For the text-containing cell, return its midpoint in (x, y) coordinate format. 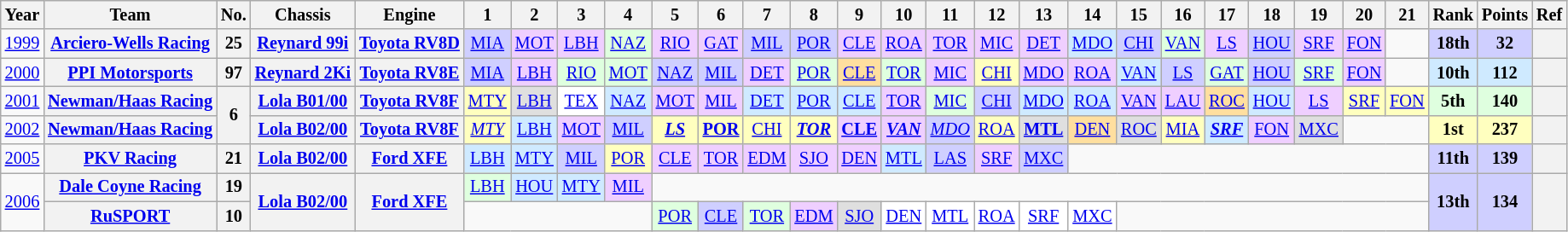
139 (1505, 159)
Rank (1454, 14)
LAU (1183, 101)
16 (1183, 14)
Lola B01/00 (303, 101)
1999 (22, 43)
8 (814, 14)
2001 (22, 101)
2002 (22, 130)
134 (1505, 201)
TEX (582, 101)
15 (1139, 14)
RuSPORT (130, 216)
5 (676, 14)
13 (1042, 14)
2006 (22, 201)
Year (22, 14)
Dale Coyne Racing (130, 187)
9 (859, 14)
2 (534, 14)
32 (1505, 43)
Reynard 99i (303, 43)
Engine (409, 14)
No. (234, 14)
2005 (22, 159)
10th (1454, 72)
25 (234, 43)
237 (1505, 130)
1 (488, 14)
Toyota RV8E (409, 72)
LAS (950, 159)
11 (950, 14)
Chassis (303, 14)
3 (582, 14)
Points (1505, 14)
7 (766, 14)
4 (628, 14)
18th (1454, 43)
Toyota RV8D (409, 43)
97 (234, 72)
14 (1092, 14)
20 (1364, 14)
140 (1505, 101)
13th (1454, 201)
112 (1505, 72)
PPI Motorsports (130, 72)
12 (996, 14)
Reynard 2Ki (303, 72)
Ref (1549, 14)
Team (130, 14)
2000 (22, 72)
1st (1454, 130)
Arciero-Wells Racing (130, 43)
18 (1272, 14)
17 (1227, 14)
5th (1454, 101)
11th (1454, 159)
PKV Racing (130, 159)
